Output the (X, Y) coordinate of the center of the cell containing the given text.  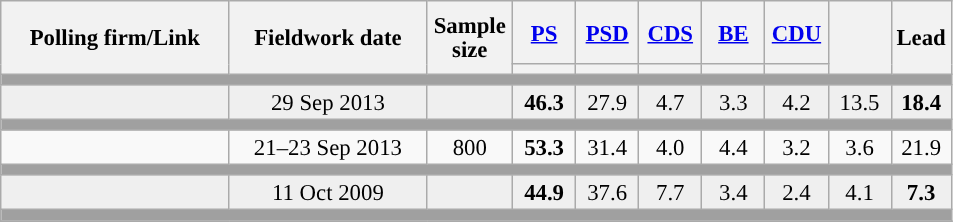
PS (544, 32)
37.6 (608, 194)
3.4 (734, 194)
4.1 (860, 194)
31.4 (608, 148)
3.6 (860, 148)
2.4 (796, 194)
4.2 (796, 102)
7.3 (921, 194)
46.3 (544, 102)
Sample size (470, 38)
7.7 (670, 194)
21.9 (921, 148)
BE (734, 32)
27.9 (608, 102)
11 Oct 2009 (328, 194)
21–23 Sep 2013 (328, 148)
PSD (608, 32)
CDS (670, 32)
CDU (796, 32)
800 (470, 148)
53.3 (544, 148)
4.4 (734, 148)
44.9 (544, 194)
4.7 (670, 102)
4.0 (670, 148)
3.3 (734, 102)
29 Sep 2013 (328, 102)
Polling firm/Link (115, 38)
18.4 (921, 102)
3.2 (796, 148)
13.5 (860, 102)
Fieldwork date (328, 38)
Lead (921, 38)
